Provide the (x, y) coordinate of the cell's center where the given text is located.  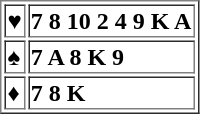
♠ (14, 56)
7 8 K (112, 92)
♥ (14, 20)
♦ (14, 92)
7 8 10 2 4 9 K A (112, 20)
7 A 8 K 9 (112, 56)
